Return (x, y) of the center of cell containing provided text 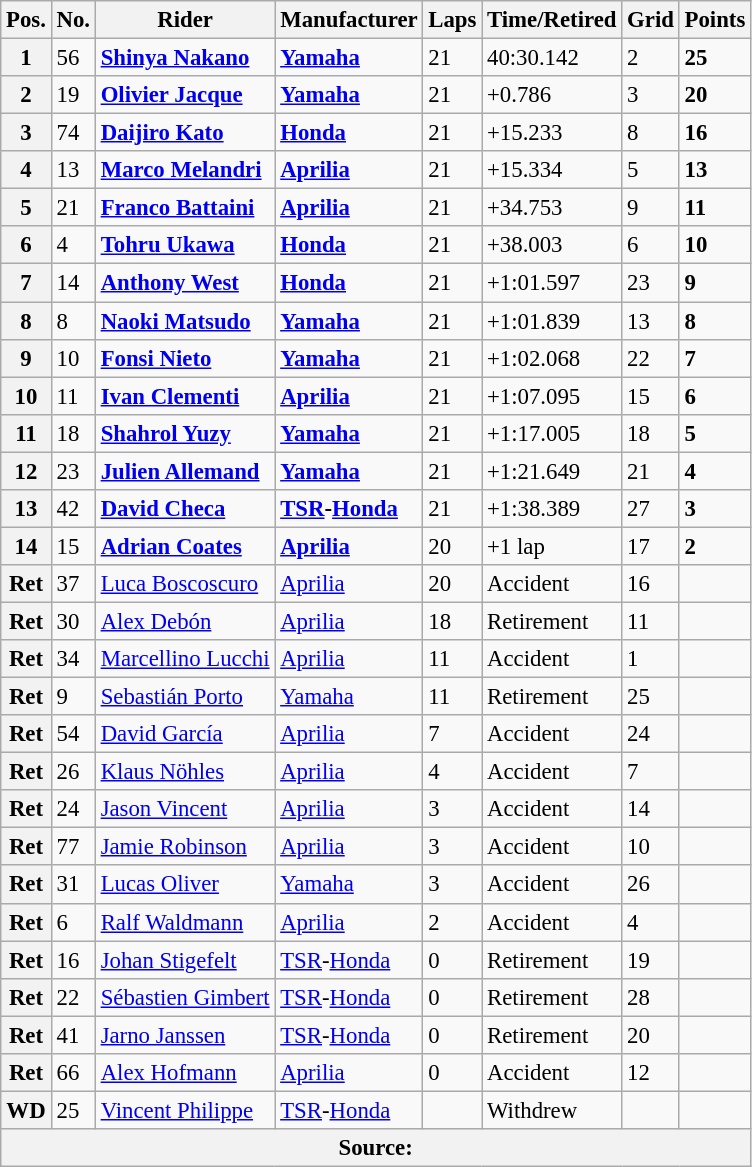
Ralf Waldmann (185, 922)
Rider (185, 20)
No. (73, 20)
Julien Allemand (185, 471)
+1:17.005 (552, 433)
Naoki Matsudo (185, 321)
+1 lap (552, 546)
40:30.142 (552, 58)
Grid (650, 20)
Alex Hofmann (185, 1073)
Source: (376, 1148)
Sebastián Porto (185, 697)
Luca Boscoscuro (185, 584)
Daijiro Kato (185, 133)
Klaus Nöhles (185, 772)
+34.753 (552, 208)
Shahrol Yuzy (185, 433)
+1:38.389 (552, 509)
+1:01.839 (552, 321)
Shinya Nakano (185, 58)
WD (26, 1110)
Adrian Coates (185, 546)
28 (650, 997)
+15.233 (552, 133)
Jamie Robinson (185, 847)
Pos. (26, 20)
Jarno Janssen (185, 1035)
30 (73, 621)
Sébastien Gimbert (185, 997)
David Checa (185, 509)
Marco Melandri (185, 170)
77 (73, 847)
+15.334 (552, 170)
42 (73, 509)
Johan Stigefelt (185, 960)
Tohru Ukawa (185, 245)
+1:02.068 (552, 358)
27 (650, 509)
74 (73, 133)
56 (73, 58)
Olivier Jacque (185, 95)
David García (185, 734)
+0.786 (552, 95)
31 (73, 885)
Points (714, 20)
Anthony West (185, 283)
37 (73, 584)
+1:01.597 (552, 283)
Time/Retired (552, 20)
Ivan Clementi (185, 396)
Lucas Oliver (185, 885)
Withdrew (552, 1110)
Laps (452, 20)
+38.003 (552, 245)
Vincent Philippe (185, 1110)
Jason Vincent (185, 809)
Alex Debón (185, 621)
54 (73, 734)
34 (73, 659)
17 (650, 546)
41 (73, 1035)
66 (73, 1073)
Franco Battaini (185, 208)
Marcellino Lucchi (185, 659)
+1:21.649 (552, 471)
Manufacturer (349, 20)
Fonsi Nieto (185, 358)
+1:07.095 (552, 396)
